Output the [x, y] coordinate of the center of the cell containing the given text.  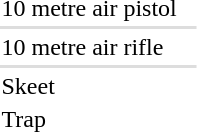
Skeet [89, 86]
10 metre air rifle [89, 47]
